Return the (X, Y) coordinate for the center point of the cell that contains the specified text.  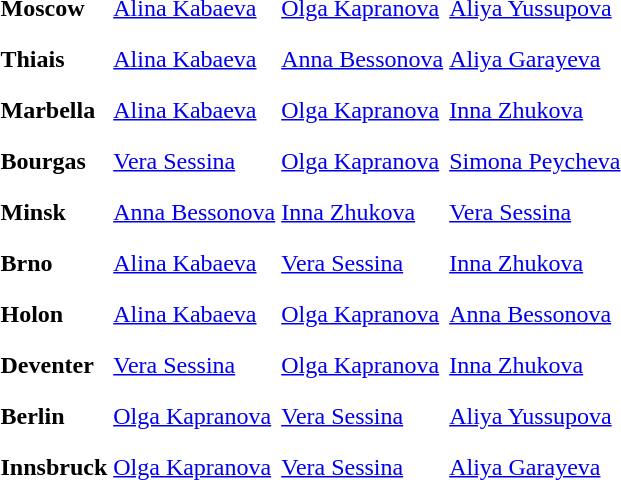
Inna Zhukova (362, 212)
